Scan for the cell matching the given text and deliver its [x, y] coordinate at center. 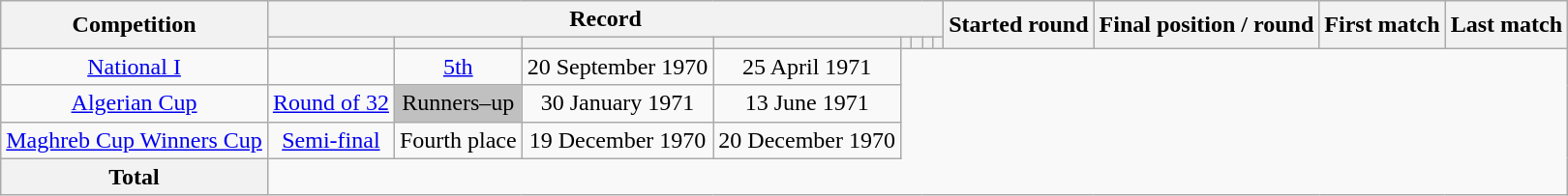
Fourth place [458, 140]
19 December 1970 [618, 140]
Started round [1018, 25]
Record [605, 19]
Final position / round [1206, 25]
30 January 1971 [618, 103]
20 September 1970 [618, 67]
Algerian Cup [135, 103]
Runners–up [458, 103]
Semi-final [331, 140]
20 December 1970 [807, 140]
National I [135, 67]
Round of 32 [331, 103]
Maghreb Cup Winners Cup [135, 140]
13 June 1971 [807, 103]
Last match [1506, 25]
Competition [135, 25]
5th [458, 67]
Total [135, 177]
First match [1382, 25]
25 April 1971 [807, 67]
